Output the (X, Y) coordinate of the center of the cell containing the given text.  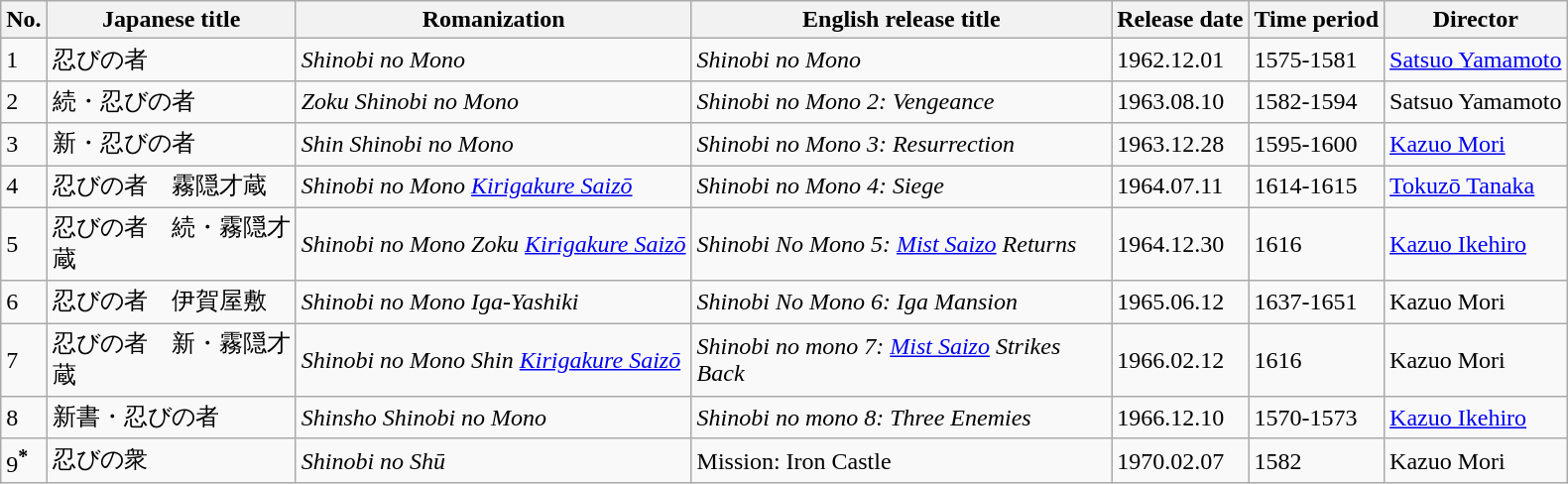
Shinobi no Mono 4: Siege (902, 186)
Shinobi no Mono Iga-Yashiki (494, 302)
Mission: Iron Castle (902, 460)
Shinobi no Mono Zoku Kirigakure Saizō (494, 244)
1964.07.11 (1180, 186)
Shinobi No Mono 6: Iga Mansion (902, 302)
1965.06.12 (1180, 302)
1963.12.28 (1180, 145)
忍びの者 続・霧隠才蔵 (171, 244)
9* (24, 460)
忍びの衆 (171, 460)
1582-1594 (1317, 101)
No. (24, 20)
Japanese title (171, 20)
Shinobi no mono 8: Three Enemies (902, 419)
3 (24, 145)
Time period (1317, 20)
1595-1600 (1317, 145)
Shinsho Shinobi no Mono (494, 419)
Zoku Shinobi no Mono (494, 101)
Shinobi No Mono 5: Mist Saizo Returns (902, 244)
7 (24, 360)
2 (24, 101)
1964.12.30 (1180, 244)
4 (24, 186)
1970.02.07 (1180, 460)
5 (24, 244)
1966.12.10 (1180, 419)
Shinobi no Mono Shin Kirigakure Saizō (494, 360)
Shinobi no Mono Kirigakure Saizō (494, 186)
1575-1581 (1317, 60)
新・忍びの者 (171, 145)
1963.08.10 (1180, 101)
忍びの者 (171, 60)
1966.02.12 (1180, 360)
新書・忍びの者 (171, 419)
1582 (1317, 460)
Shinobi no mono 7: Mist Saizo Strikes Back (902, 360)
Shinobi no Shū (494, 460)
1614-1615 (1317, 186)
Romanization (494, 20)
1 (24, 60)
忍びの者 霧隠才蔵 (171, 186)
続・忍びの者 (171, 101)
English release title (902, 20)
1570-1573 (1317, 419)
6 (24, 302)
Director (1476, 20)
1962.12.01 (1180, 60)
Shin Shinobi no Mono (494, 145)
忍びの者 伊賀屋敷 (171, 302)
忍びの者 新・霧隠才蔵 (171, 360)
Shinobi no Mono 2: Vengeance (902, 101)
8 (24, 419)
Release date (1180, 20)
1637-1651 (1317, 302)
Shinobi no Mono 3: Resurrection (902, 145)
Tokuzō Tanaka (1476, 186)
